Return [X, Y] of the center of cell containing provided text 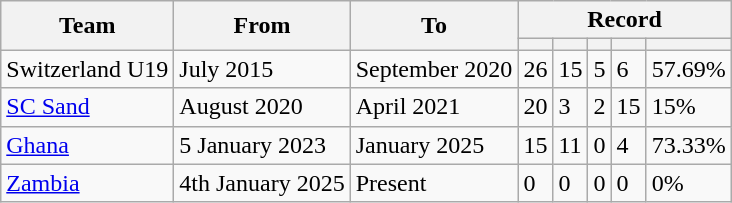
Switzerland U19 [88, 69]
April 2021 [434, 107]
January 2025 [434, 145]
To [434, 26]
0% [688, 183]
57.69% [688, 69]
26 [536, 69]
3 [570, 107]
4th January 2025 [262, 183]
Zambia [88, 183]
SC Sand [88, 107]
6 [628, 69]
September 2020 [434, 69]
Team [88, 26]
20 [536, 107]
5 [600, 69]
73.33% [688, 145]
5 January 2023 [262, 145]
Ghana [88, 145]
August 2020 [262, 107]
July 2015 [262, 69]
11 [570, 145]
Record [624, 20]
4 [628, 145]
15% [688, 107]
Present [434, 183]
2 [600, 107]
From [262, 26]
